Return [X, Y] of the center of cell containing provided text 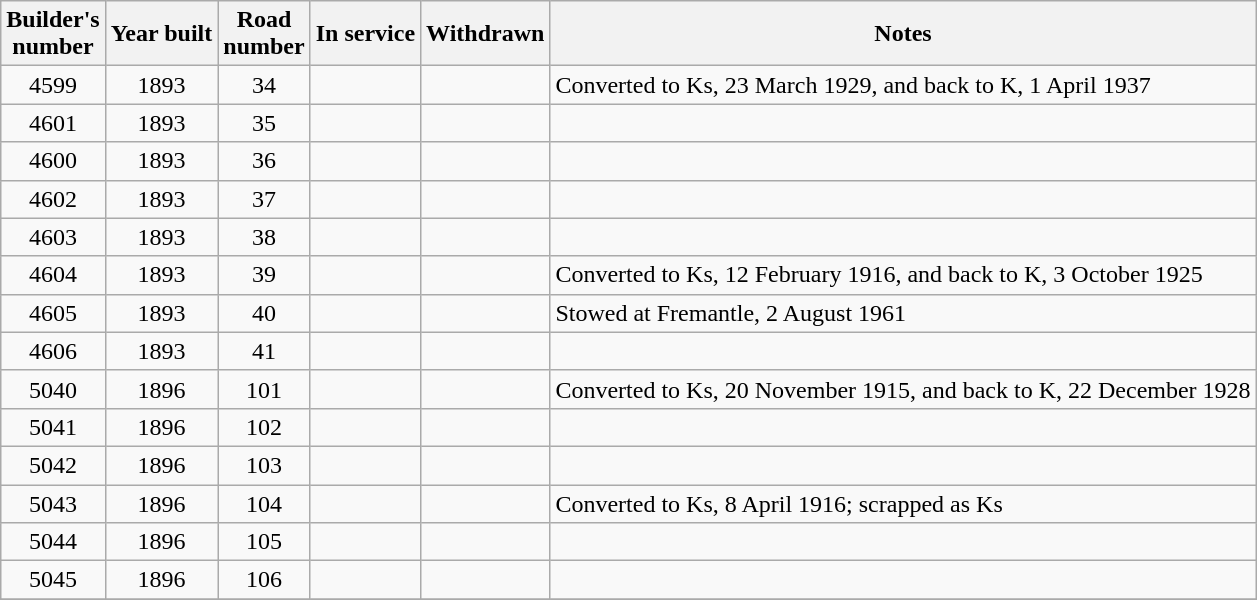
34 [264, 85]
101 [264, 389]
5042 [53, 465]
4602 [53, 199]
5044 [53, 542]
Converted to Ks, 23 March 1929, and back to K, 1 April 1937 [903, 85]
In service [365, 34]
Year built [162, 34]
4599 [53, 85]
103 [264, 465]
36 [264, 161]
Roadnumber [264, 34]
104 [264, 503]
4603 [53, 237]
4606 [53, 351]
41 [264, 351]
106 [264, 580]
5041 [53, 427]
4604 [53, 275]
4605 [53, 313]
Withdrawn [486, 34]
Stowed at Fremantle, 2 August 1961 [903, 313]
39 [264, 275]
Notes [903, 34]
38 [264, 237]
4601 [53, 123]
37 [264, 199]
5040 [53, 389]
Builder'snumber [53, 34]
Converted to Ks, 20 November 1915, and back to K, 22 December 1928 [903, 389]
102 [264, 427]
4600 [53, 161]
5043 [53, 503]
Converted to Ks, 8 April 1916; scrapped as Ks [903, 503]
35 [264, 123]
40 [264, 313]
5045 [53, 580]
Converted to Ks, 12 February 1916, and back to K, 3 October 1925 [903, 275]
105 [264, 542]
